Capture the cell that displays the provided text and extract its (x, y) central coordinate. 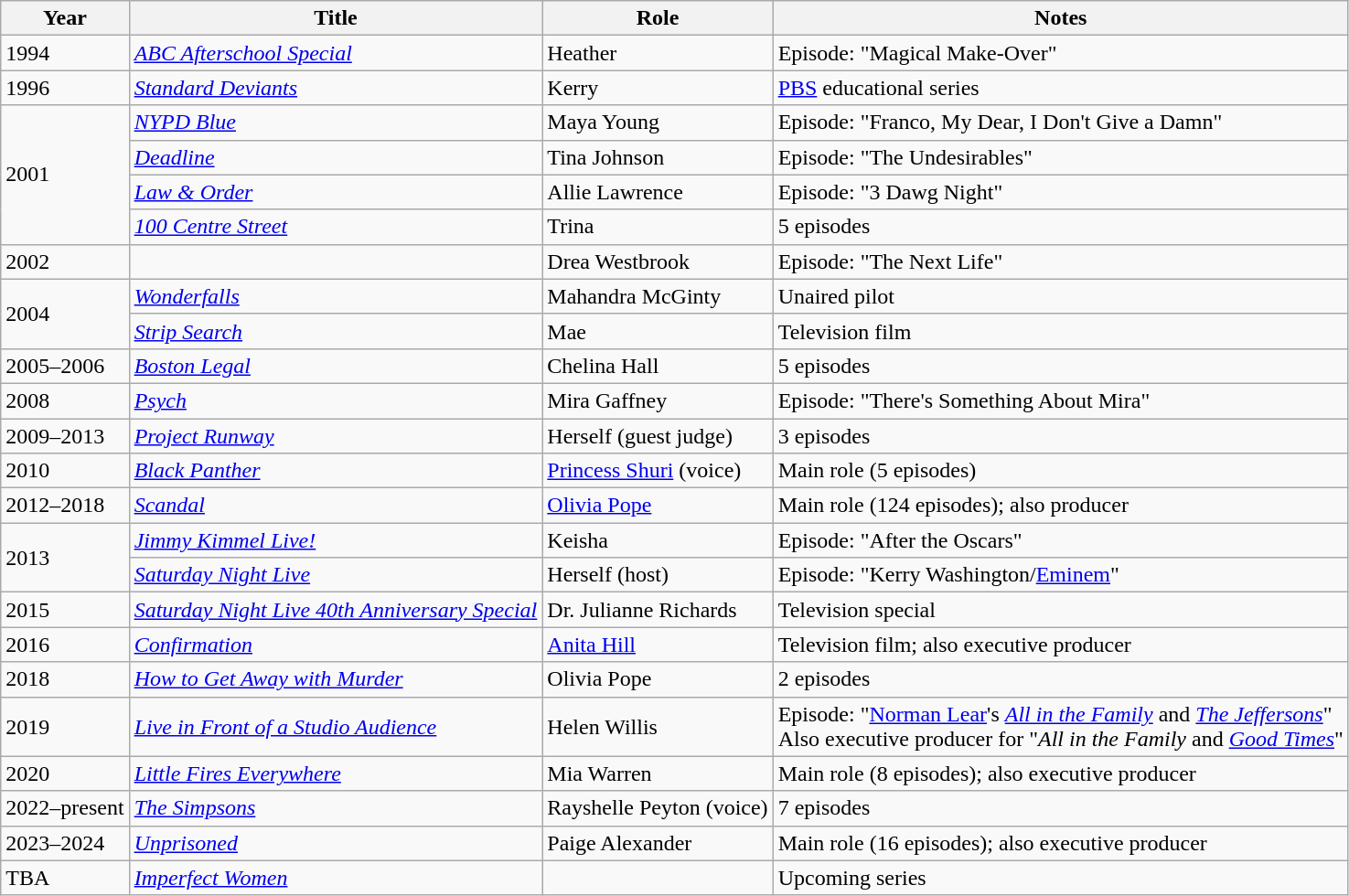
Drea Westbrook (658, 261)
Notes (1061, 18)
2004 (65, 314)
2002 (65, 261)
Episode: "Norman Lear's All in the Family and The Jeffersons"Also executive producer for "All in the Family and Good Times" (1061, 726)
2005–2006 (65, 366)
Psych (336, 400)
Main role (8 episodes); also executive producer (1061, 773)
2016 (65, 645)
Episode: "Franco, My Dear, I Don't Give a Damn" (1061, 123)
1994 (65, 53)
Live in Front of a Studio Audience (336, 726)
2015 (65, 610)
How to Get Away with Murder (336, 679)
Upcoming series (1061, 878)
2009–2013 (65, 436)
Rayshelle Peyton (voice) (658, 808)
Paige Alexander (658, 843)
Saturday Night Live (336, 575)
Episode: "After the Oscars" (1061, 540)
Episode: "There's Something About Mira" (1061, 400)
Main role (5 episodes) (1061, 471)
Main role (124 episodes); also producer (1061, 506)
Helen Willis (658, 726)
Saturday Night Live 40th Anniversary Special (336, 610)
Mira Gaffney (658, 400)
2 episodes (1061, 679)
3 episodes (1061, 436)
1996 (65, 88)
Role (658, 18)
Unaired pilot (1061, 296)
2008 (65, 400)
2001 (65, 175)
2013 (65, 558)
Keisha (658, 540)
Jimmy Kimmel Live! (336, 540)
2022–present (65, 808)
Mae (658, 331)
Kerry (658, 88)
Wonderfalls (336, 296)
Mia Warren (658, 773)
Episode: "The Undesirables" (1061, 157)
TBA (65, 878)
Black Panther (336, 471)
Year (65, 18)
Dr. Julianne Richards (658, 610)
The Simpsons (336, 808)
7 episodes (1061, 808)
Tina Johnson (658, 157)
Episode: "Magical Make-Over" (1061, 53)
Chelina Hall (658, 366)
Strip Search (336, 331)
ABC Afterschool Special (336, 53)
Scandal (336, 506)
Episode: "The Next Life" (1061, 261)
Confirmation (336, 645)
Unprisoned (336, 843)
2018 (65, 679)
Maya Young (658, 123)
Project Runway (336, 436)
Television film; also executive producer (1061, 645)
Princess Shuri (voice) (658, 471)
Standard Deviants (336, 88)
Deadline (336, 157)
PBS educational series (1061, 88)
2023–2024 (65, 843)
Mahandra McGinty (658, 296)
Title (336, 18)
Herself (guest judge) (658, 436)
2019 (65, 726)
NYPD Blue (336, 123)
Law & Order (336, 192)
Television film (1061, 331)
Allie Lawrence (658, 192)
Episode: "Kerry Washington/Eminem" (1061, 575)
Little Fires Everywhere (336, 773)
Imperfect Women (336, 878)
100 Centre Street (336, 227)
2012–2018 (65, 506)
2010 (65, 471)
2020 (65, 773)
Herself (host) (658, 575)
Anita Hill (658, 645)
Main role (16 episodes); also executive producer (1061, 843)
Television special (1061, 610)
Episode: "3 Dawg Night" (1061, 192)
Trina (658, 227)
Heather (658, 53)
Boston Legal (336, 366)
